Search for the cell housing the specified text and yield its [x, y] center coordinate. 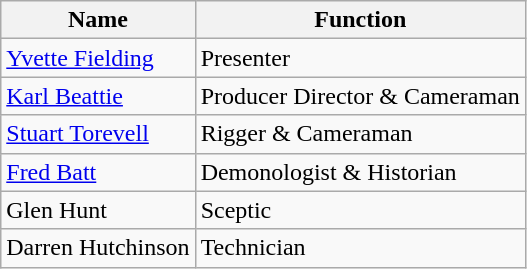
Yvette Fielding [98, 58]
Producer Director & Cameraman [360, 96]
Darren Hutchinson [98, 248]
Presenter [360, 58]
Fred Batt [98, 172]
Rigger & Cameraman [360, 134]
Name [98, 20]
Glen Hunt [98, 210]
Function [360, 20]
Sceptic [360, 210]
Technician [360, 248]
Stuart Torevell [98, 134]
Demonologist & Historian [360, 172]
Karl Beattie [98, 96]
